Extract the [X, Y] coordinate from the center of the cell holding the provided text.  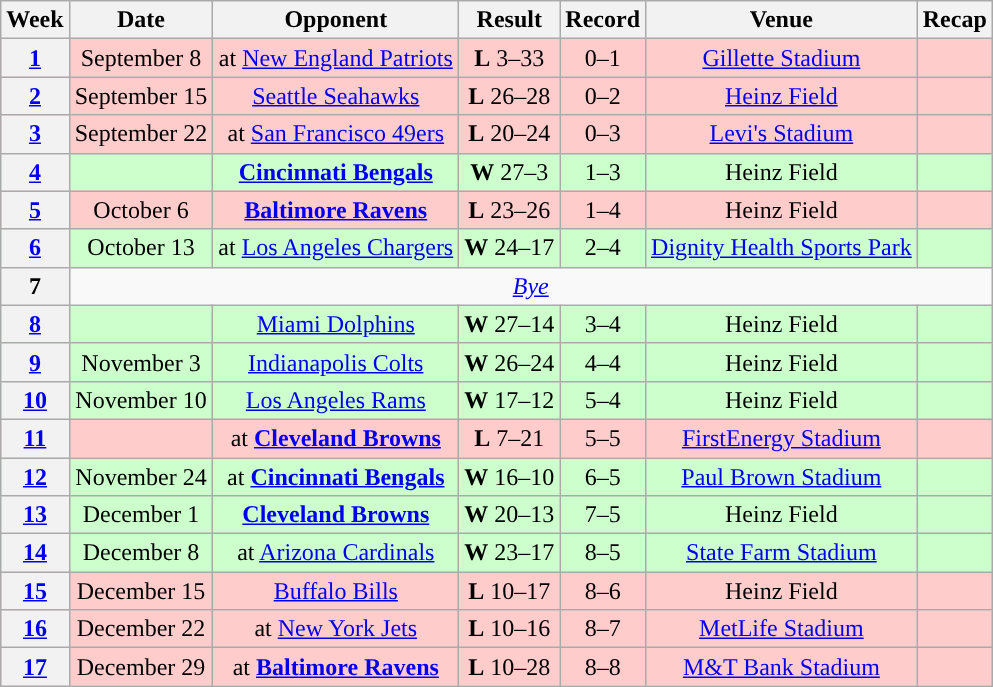
L 23–26 [510, 210]
FirstEnergy Stadium [782, 438]
October 6 [141, 210]
2–4 [603, 248]
8–6 [603, 591]
Result [510, 20]
W 27–14 [510, 324]
7 [35, 286]
September 8 [141, 58]
Week [35, 20]
Levi's Stadium [782, 134]
at San Francisco 49ers [336, 134]
Baltimore Ravens [336, 210]
8 [35, 324]
0–2 [603, 96]
Cleveland Browns [336, 515]
1–3 [603, 172]
0–3 [603, 134]
2 [35, 96]
Recap [954, 20]
at Cincinnati Bengals [336, 477]
September 15 [141, 96]
W 24–17 [510, 248]
6 [35, 248]
at Los Angeles Chargers [336, 248]
12 [35, 477]
Opponent [336, 20]
7–5 [603, 515]
10 [35, 400]
at Baltimore Ravens [336, 667]
Gillette Stadium [782, 58]
5–4 [603, 400]
8–7 [603, 629]
5–5 [603, 438]
Indianapolis Colts [336, 362]
3 [35, 134]
0–1 [603, 58]
Date [141, 20]
at New England Patriots [336, 58]
October 13 [141, 248]
W 26–24 [510, 362]
L 7–21 [510, 438]
Record [603, 20]
13 [35, 515]
W 17–12 [510, 400]
L 20–24 [510, 134]
Paul Brown Stadium [782, 477]
6–5 [603, 477]
Cincinnati Bengals [336, 172]
November 10 [141, 400]
W 27–3 [510, 172]
November 24 [141, 477]
1–4 [603, 210]
Miami Dolphins [336, 324]
W 16–10 [510, 477]
M&T Bank Stadium [782, 667]
December 29 [141, 667]
Venue [782, 20]
4–4 [603, 362]
L 10–17 [510, 591]
L 10–28 [510, 667]
W 23–17 [510, 553]
MetLife Stadium [782, 629]
W 20–13 [510, 515]
State Farm Stadium [782, 553]
at New York Jets [336, 629]
December 22 [141, 629]
11 [35, 438]
Los Angeles Rams [336, 400]
Buffalo Bills [336, 591]
5 [35, 210]
8–5 [603, 553]
November 3 [141, 362]
1 [35, 58]
at Arizona Cardinals [336, 553]
9 [35, 362]
16 [35, 629]
Seattle Seahawks [336, 96]
4 [35, 172]
December 1 [141, 515]
L 26–28 [510, 96]
Bye [530, 286]
15 [35, 591]
Dignity Health Sports Park [782, 248]
L 3–33 [510, 58]
at Cleveland Browns [336, 438]
8–8 [603, 667]
3–4 [603, 324]
L 10–16 [510, 629]
14 [35, 553]
December 8 [141, 553]
December 15 [141, 591]
September 22 [141, 134]
17 [35, 667]
